Search for the cell housing the specified text and yield its (x, y) center coordinate. 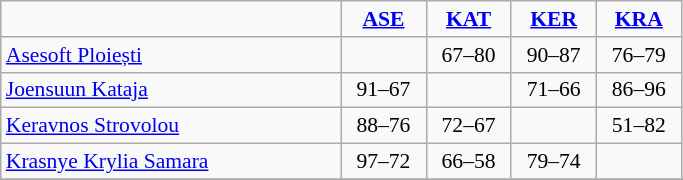
66–58 (468, 162)
KER (554, 19)
Asesoft Ploiești (171, 55)
ASE (384, 19)
71–66 (554, 90)
90–87 (554, 55)
91–67 (384, 90)
Krasnye Krylia Samara (171, 162)
KAT (468, 19)
72–67 (468, 126)
76–79 (638, 55)
86–96 (638, 90)
Joensuun Kataja (171, 90)
97–72 (384, 162)
Keravnos Strovolou (171, 126)
79–74 (554, 162)
51–82 (638, 126)
67–80 (468, 55)
KRA (638, 19)
88–76 (384, 126)
